Pinpoint the cell where the given text exists, returning its [X, Y] midpoint coordinate. 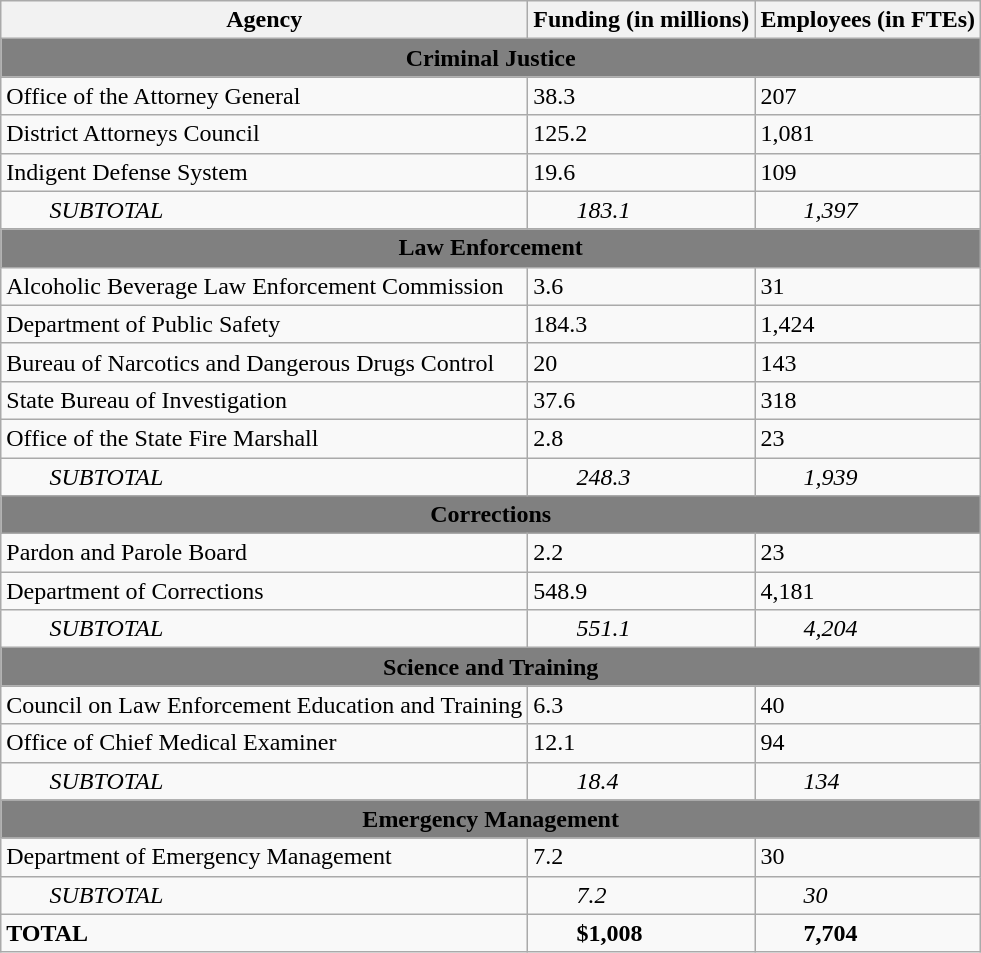
31 [868, 286]
125.2 [642, 134]
109 [868, 172]
19.6 [642, 172]
Office of the State Fire Marshall [264, 438]
Employees (in FTEs) [868, 20]
2.2 [642, 553]
1,939 [868, 477]
18.4 [642, 781]
Funding (in millions) [642, 20]
State Bureau of Investigation [264, 400]
40 [868, 705]
20 [642, 362]
134 [868, 781]
Council on Law Enforcement Education and Training [264, 705]
Indigent Defense System [264, 172]
2.8 [642, 438]
1,397 [868, 210]
183.1 [642, 210]
Pardon and Parole Board [264, 553]
Law Enforcement [491, 248]
318 [868, 400]
Alcoholic Beverage Law Enforcement Commission [264, 286]
Agency [264, 20]
District Attorneys Council [264, 134]
12.1 [642, 743]
551.1 [642, 629]
6.3 [642, 705]
4,204 [868, 629]
Corrections [491, 515]
Office of Chief Medical Examiner [264, 743]
Bureau of Narcotics and Dangerous Drugs Control [264, 362]
Science and Training [491, 667]
4,181 [868, 591]
94 [868, 743]
38.3 [642, 96]
Department of Public Safety [264, 324]
1,081 [868, 134]
TOTAL [264, 933]
Emergency Management [491, 819]
Office of the Attorney General [264, 96]
143 [868, 362]
3.6 [642, 286]
548.9 [642, 591]
248.3 [642, 477]
Criminal Justice [491, 58]
Department of Emergency Management [264, 857]
1,424 [868, 324]
37.6 [642, 400]
7,704 [868, 933]
207 [868, 96]
Department of Corrections [264, 591]
$1,008 [642, 933]
184.3 [642, 324]
